Extract the (x, y) coordinate from the center of the cell holding the provided text.  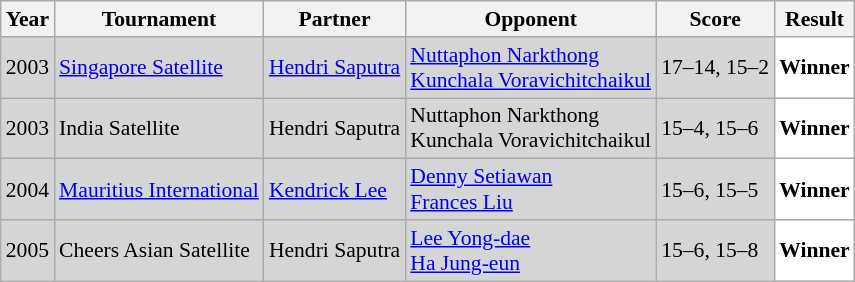
Opponent (530, 19)
2004 (28, 190)
17–14, 15–2 (715, 68)
15–6, 15–8 (715, 250)
Singapore Satellite (159, 68)
Denny Setiawan Frances Liu (530, 190)
India Satellite (159, 128)
15–4, 15–6 (715, 128)
Lee Yong-dae Ha Jung-eun (530, 250)
2005 (28, 250)
Partner (334, 19)
Year (28, 19)
Result (814, 19)
Kendrick Lee (334, 190)
Cheers Asian Satellite (159, 250)
Score (715, 19)
15–6, 15–5 (715, 190)
Mauritius International (159, 190)
Tournament (159, 19)
